Pinpoint the cell where the given text exists, returning its (x, y) midpoint coordinate. 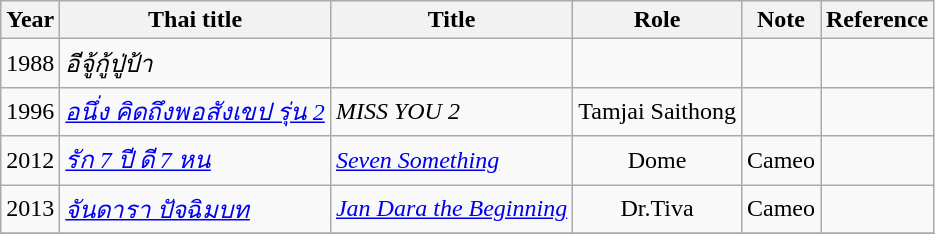
Seven Something (451, 160)
จันดารา ปัจฉิมบท (196, 208)
Note (780, 20)
Dr.Tiva (658, 208)
อนึ่ง คิดถึงพอสังเขป รุ่น 2 (196, 112)
Reference (876, 20)
Jan Dara the Beginning (451, 208)
รัก 7 ปี ดี 7 หน (196, 160)
Year (30, 20)
1988 (30, 64)
Role (658, 20)
2012 (30, 160)
2013 (30, 208)
Dome (658, 160)
Title (451, 20)
อีจู้กู้ปู่ป้า (196, 64)
MISS YOU 2 (451, 112)
Tamjai Saithong (658, 112)
1996 (30, 112)
Thai title (196, 20)
